Identify which cell holds the provided text, then report its (x, y) central coordinate. 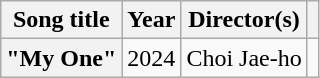
Year (152, 20)
Director(s) (244, 20)
Song title (62, 20)
"My One" (62, 58)
2024 (152, 58)
Choi Jae-ho (244, 58)
